Capture the cell that displays the provided text and extract its [X, Y] central coordinate. 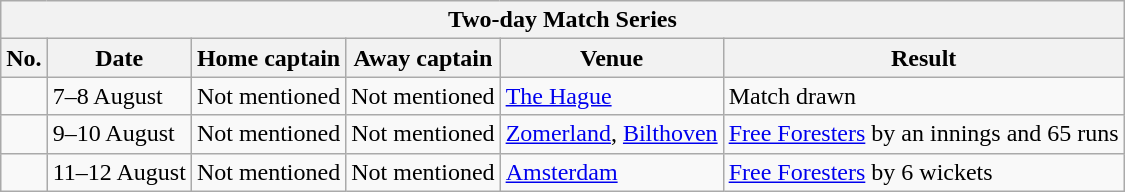
Match drawn [924, 96]
No. [24, 58]
Home captain [268, 58]
Free Foresters by an innings and 65 runs [924, 134]
Result [924, 58]
Venue [612, 58]
Free Foresters by 6 wickets [924, 172]
Zomerland, Bilthoven [612, 134]
Away captain [423, 58]
The Hague [612, 96]
7–8 August [119, 96]
Amsterdam [612, 172]
Date [119, 58]
9–10 August [119, 134]
Two-day Match Series [562, 20]
11–12 August [119, 172]
